For the text-containing cell, return its midpoint in (X, Y) coordinate format. 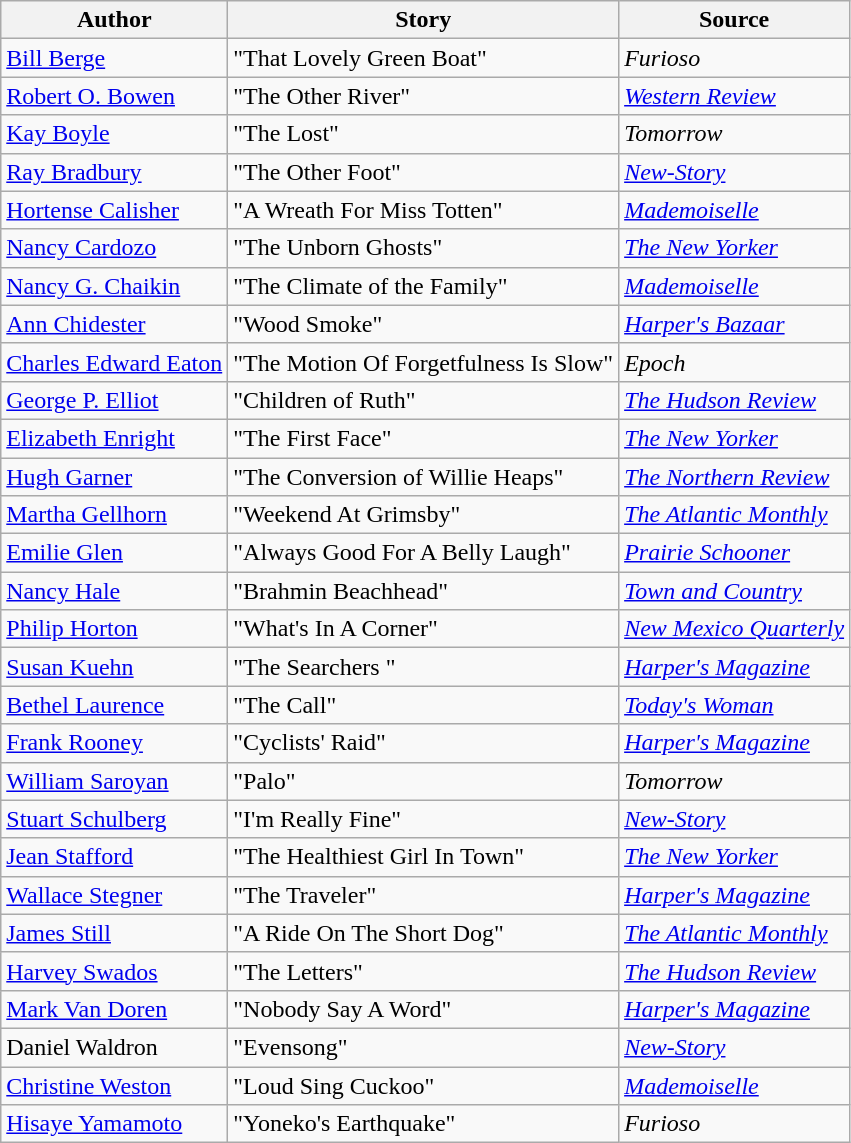
"The Lost" (424, 134)
"The Healthiest Girl In Town" (424, 857)
Elizabeth Enright (114, 438)
Mark Van Doren (114, 1009)
Nancy G. Chaikin (114, 286)
"The Traveler" (424, 895)
"The First Face" (424, 438)
Bill Berge (114, 58)
"Nobody Say A Word" (424, 1009)
"That Lovely Green Boat" (424, 58)
Stuart Schulberg (114, 819)
"The Unborn Ghosts" (424, 248)
Daniel Waldron (114, 1047)
Prairie Schooner (734, 553)
"The Climate of the Family" (424, 286)
"The Other Foot" (424, 172)
Wallace Stegner (114, 895)
"Evensong" (424, 1047)
Christine Weston (114, 1085)
"Children of Ruth" (424, 400)
"The Conversion of Willie Heaps" (424, 477)
Philip Horton (114, 629)
"The Call" (424, 705)
"Wood Smoke" (424, 324)
"A Ride On The Short Dog" (424, 933)
"The Other River" (424, 96)
Ann Chidester (114, 324)
"Brahmin Beachhead" (424, 591)
James Still (114, 933)
Kay Boyle (114, 134)
"The Searchers " (424, 667)
Today's Woman (734, 705)
"A Wreath For Miss Totten" (424, 210)
Western Review (734, 96)
"The Letters" (424, 971)
Author (114, 20)
Robert O. Bowen (114, 96)
Town and Country (734, 591)
"Always Good For A Belly Laugh" (424, 553)
Emilie Glen (114, 553)
Harper's Bazaar (734, 324)
"What's In A Corner" (424, 629)
"Cyclists' Raid" (424, 743)
Epoch (734, 362)
Frank Rooney (114, 743)
"Yoneko's Earthquake" (424, 1124)
The Northern Review (734, 477)
Nancy Hale (114, 591)
Jean Stafford (114, 857)
Ray Bradbury (114, 172)
Bethel Laurence (114, 705)
"The Motion Of Forgetfulness Is Slow" (424, 362)
"Weekend At Grimsby" (424, 515)
Hugh Garner (114, 477)
Harvey Swados (114, 971)
Martha Gellhorn (114, 515)
Susan Kuehn (114, 667)
Charles Edward Eaton (114, 362)
"Palo" (424, 781)
Source (734, 20)
George P. Elliot (114, 400)
Hisaye Yamamoto (114, 1124)
Nancy Cardozo (114, 248)
Story (424, 20)
"I'm Really Fine" (424, 819)
"Loud Sing Cuckoo" (424, 1085)
New Mexico Quarterly (734, 629)
William Saroyan (114, 781)
Hortense Calisher (114, 210)
